From the cell containing the given text, extract its center point as (X, Y) coordinate. 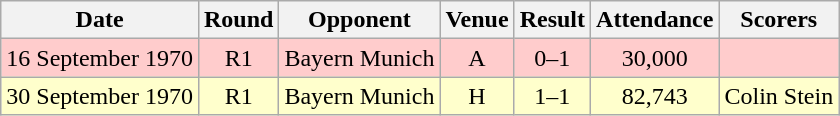
Attendance (655, 20)
H (477, 96)
A (477, 58)
1–1 (552, 96)
30 September 1970 (100, 96)
Venue (477, 20)
Date (100, 20)
82,743 (655, 96)
Opponent (360, 20)
Colin Stein (779, 96)
16 September 1970 (100, 58)
0–1 (552, 58)
Result (552, 20)
Scorers (779, 20)
Round (238, 20)
30,000 (655, 58)
